Detect which cell encompasses the target text, then output its [x, y] center coordinate. 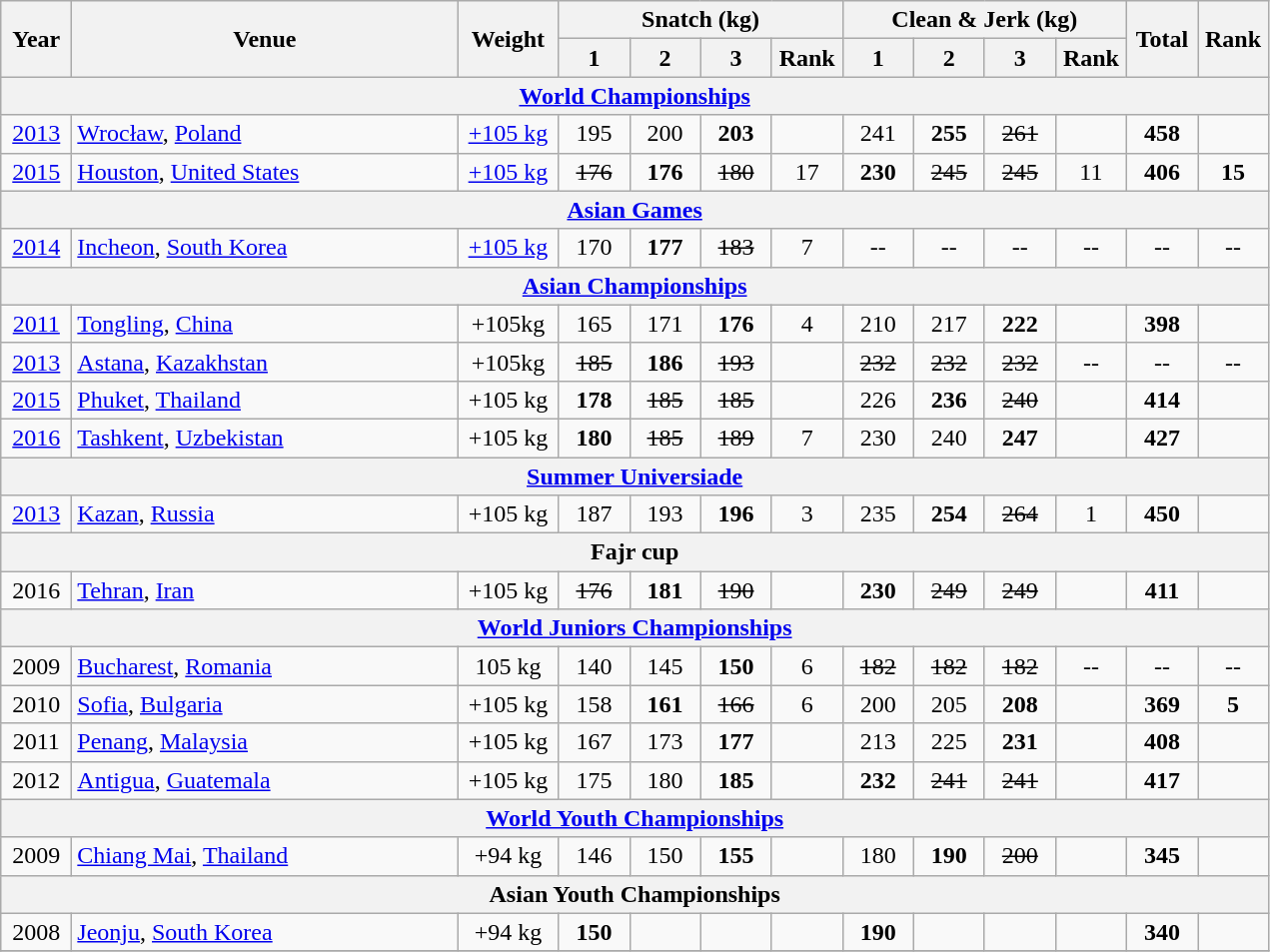
406 [1161, 172]
203 [735, 134]
165 [594, 324]
175 [594, 780]
417 [1161, 780]
World Youth Championships [635, 818]
Bucharest, Romania [265, 666]
217 [949, 324]
247 [1019, 438]
171 [665, 324]
Tashkent, Uzbekistan [265, 438]
Asian Championships [635, 286]
140 [594, 666]
4 [807, 324]
167 [594, 742]
196 [735, 514]
5 [1233, 704]
Summer Universiade [635, 476]
408 [1161, 742]
146 [594, 856]
Phuket, Thailand [265, 400]
236 [949, 400]
166 [735, 704]
225 [949, 742]
411 [1161, 590]
208 [1019, 704]
158 [594, 704]
Wrocław, Poland [265, 134]
205 [949, 704]
369 [1161, 704]
414 [1161, 400]
Astana, Kazakhstan [265, 362]
427 [1161, 438]
340 [1161, 932]
Incheon, South Korea [265, 248]
Weight [508, 39]
Kazan, Russia [265, 514]
Tongling, China [265, 324]
Venue [265, 39]
210 [877, 324]
Clean & Jerk (kg) [984, 20]
2012 [36, 780]
105 kg [508, 666]
195 [594, 134]
261 [1019, 134]
World Championships [635, 96]
458 [1161, 134]
187 [594, 514]
Snatch (kg) [700, 20]
213 [877, 742]
Tehran, Iran [265, 590]
2008 [36, 932]
222 [1019, 324]
Year [36, 39]
181 [665, 590]
Asian Youth Championships [635, 894]
145 [665, 666]
186 [665, 362]
345 [1161, 856]
183 [735, 248]
Fajr cup [635, 552]
Houston, United States [265, 172]
178 [594, 400]
Jeonju, South Korea [265, 932]
398 [1161, 324]
189 [735, 438]
254 [949, 514]
Antigua, Guatemala [265, 780]
2014 [36, 248]
Total [1161, 39]
264 [1019, 514]
155 [735, 856]
Asian Games [635, 210]
231 [1019, 742]
Sofia, Bulgaria [265, 704]
15 [1233, 172]
2010 [36, 704]
226 [877, 400]
World Juniors Championships [635, 628]
161 [665, 704]
235 [877, 514]
11 [1091, 172]
173 [665, 742]
450 [1161, 514]
Chiang Mai, Thailand [265, 856]
170 [594, 248]
17 [807, 172]
Penang, Malaysia [265, 742]
255 [949, 134]
